Determine the (x, y) coordinate at the center of the cell enclosing the given text.  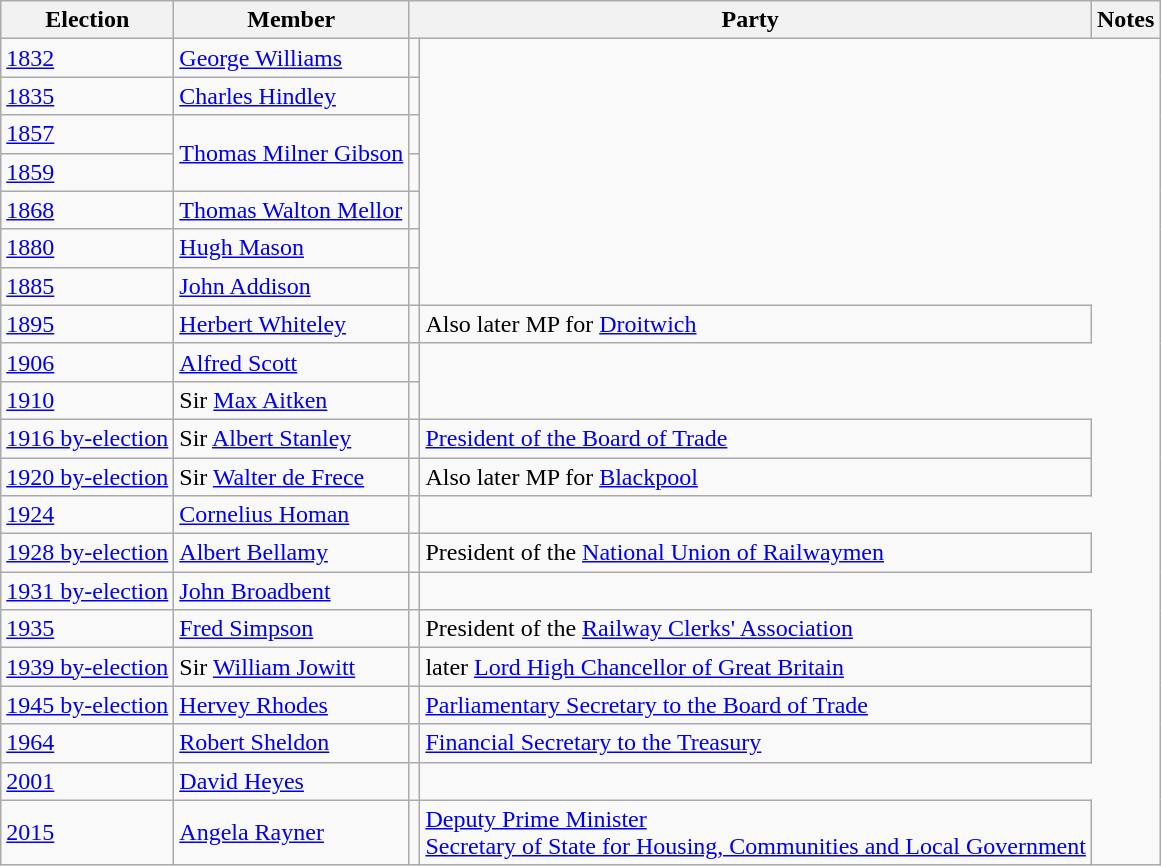
later Lord High Chancellor of Great Britain (756, 667)
1935 (88, 629)
1939 by-election (88, 667)
John Addison (292, 286)
Albert Bellamy (292, 553)
Also later MP for Blackpool (756, 477)
Robert Sheldon (292, 743)
1928 by-election (88, 553)
David Heyes (292, 781)
Party (750, 20)
Alfred Scott (292, 362)
1880 (88, 248)
Notes (1125, 20)
Sir William Jowitt (292, 667)
President of the Board of Trade (756, 438)
Financial Secretary to the Treasury (756, 743)
1920 by-election (88, 477)
President of the Railway Clerks' Association (756, 629)
1924 (88, 515)
Election (88, 20)
Charles Hindley (292, 96)
Member (292, 20)
1931 by-election (88, 591)
Hervey Rhodes (292, 705)
Thomas Walton Mellor (292, 210)
2015 (88, 832)
Deputy Prime Minister Secretary of State for Housing, Communities and Local Government (756, 832)
1945 by-election (88, 705)
1832 (88, 58)
1906 (88, 362)
Also later MP for Droitwich (756, 324)
Cornelius Homan (292, 515)
1964 (88, 743)
Angela Rayner (292, 832)
Fred Simpson (292, 629)
2001 (88, 781)
President of the National Union of Railwaymen (756, 553)
1835 (88, 96)
John Broadbent (292, 591)
Herbert Whiteley (292, 324)
Sir Albert Stanley (292, 438)
Hugh Mason (292, 248)
1895 (88, 324)
Sir Max Aitken (292, 400)
1859 (88, 172)
Thomas Milner Gibson (292, 153)
1910 (88, 400)
Sir Walter de Frece (292, 477)
George Williams (292, 58)
1885 (88, 286)
1857 (88, 134)
1916 by-election (88, 438)
Parliamentary Secretary to the Board of Trade (756, 705)
1868 (88, 210)
